Pinpoint the cell where the given text exists, returning its (X, Y) midpoint coordinate. 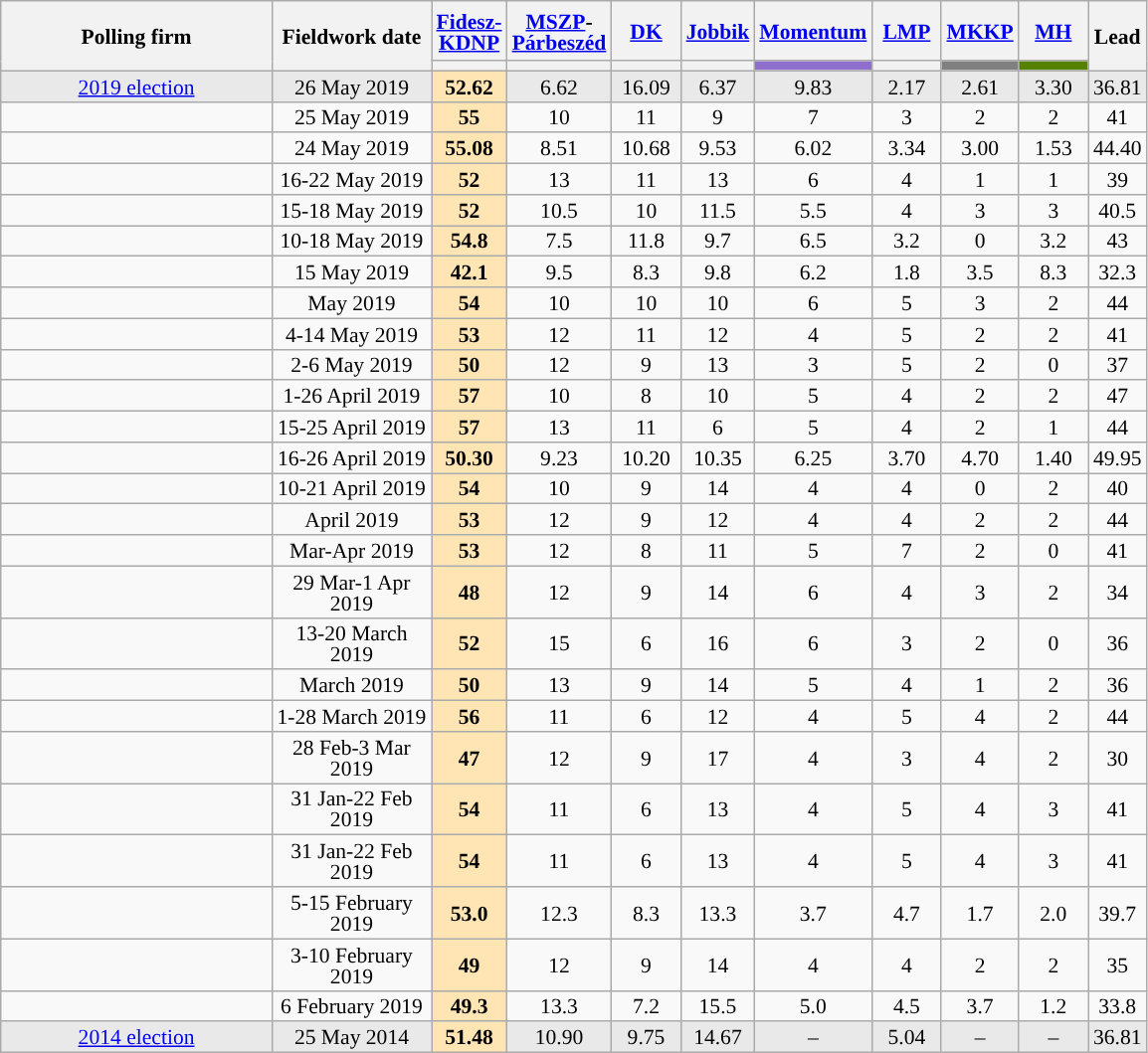
16.09 (646, 86)
2-6 May 2019 (351, 364)
37 (1118, 364)
DK (646, 31)
4.70 (979, 457)
5.04 (906, 1038)
6 February 2019 (351, 1006)
26 May 2019 (351, 86)
10-18 May 2019 (351, 241)
54.8 (470, 241)
6.62 (559, 86)
4-14 May 2019 (351, 334)
49.95 (1118, 457)
40 (1118, 489)
Mar-Apr 2019 (351, 551)
3.30 (1053, 86)
May 2019 (351, 302)
15.5 (718, 1006)
4.5 (906, 1006)
53.0 (470, 913)
MH (1053, 31)
4.7 (906, 913)
14.67 (718, 1038)
2.17 (906, 86)
16-22 May 2019 (351, 179)
28 Feb-3 Mar 2019 (351, 758)
11.5 (718, 211)
15 (559, 643)
24 May 2019 (351, 149)
10.5 (559, 211)
12.3 (559, 913)
March 2019 (351, 686)
16 (718, 643)
3.34 (906, 149)
35 (1118, 965)
3-10 February 2019 (351, 965)
55.08 (470, 149)
13-20 March 2019 (351, 643)
6.37 (718, 86)
51.48 (470, 1038)
29 Mar-1 Apr 2019 (351, 592)
5.5 (813, 211)
33.8 (1118, 1006)
8.51 (559, 149)
7.2 (646, 1006)
10.35 (718, 457)
3.5 (979, 272)
10-21 April 2019 (351, 489)
1-28 March 2019 (351, 716)
39.7 (1118, 913)
9.5 (559, 272)
10.20 (646, 457)
9.8 (718, 272)
6.02 (813, 149)
Fidesz-KDNP (470, 31)
15 May 2019 (351, 272)
3.00 (979, 149)
Jobbik (718, 31)
1.53 (1053, 149)
52.62 (470, 86)
9.83 (813, 86)
40.5 (1118, 211)
7.5 (559, 241)
43 (1118, 241)
25 May 2014 (351, 1038)
49 (470, 965)
11.8 (646, 241)
10.68 (646, 149)
6.2 (813, 272)
Lead (1118, 36)
17 (718, 758)
56 (470, 716)
2.0 (1053, 913)
55 (470, 117)
9.7 (718, 241)
1.2 (1053, 1006)
5.0 (813, 1006)
49.3 (470, 1006)
15-25 April 2019 (351, 428)
MKKP (979, 31)
Momentum (813, 31)
16-26 April 2019 (351, 457)
Fieldwork date (351, 36)
2014 election (137, 1038)
1-26 April 2019 (351, 396)
48 (470, 592)
1.7 (979, 913)
1.8 (906, 272)
3.70 (906, 457)
2019 election (137, 86)
1.40 (1053, 457)
44.40 (1118, 149)
2.61 (979, 86)
6.5 (813, 241)
LMP (906, 31)
34 (1118, 592)
10.90 (559, 1038)
50.30 (470, 457)
15-18 May 2019 (351, 211)
5-15 February 2019 (351, 913)
6.25 (813, 457)
9.23 (559, 457)
Polling firm (137, 36)
25 May 2019 (351, 117)
9.53 (718, 149)
9.75 (646, 1038)
April 2019 (351, 519)
39 (1118, 179)
MSZP-Párbeszéd (559, 31)
42.1 (470, 272)
32.3 (1118, 272)
30 (1118, 758)
